Search for the cell housing the specified text and yield its [X, Y] center coordinate. 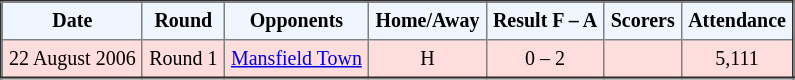
Attendance [737, 21]
Round 1 [183, 59]
22 August 2006 [72, 59]
Opponents [296, 21]
Scorers [643, 21]
Home/Away [428, 21]
Result F – A [545, 21]
H [428, 59]
0 – 2 [545, 59]
5,111 [737, 59]
Date [72, 21]
Round [183, 21]
Mansfield Town [296, 59]
